Provide the [X, Y] coordinate of the cell's center where the given text is located.  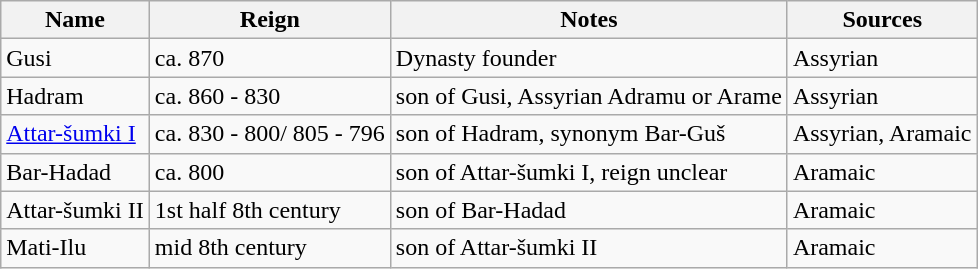
Attar-šumki II [76, 210]
Gusi [76, 58]
son of Gusi, Assyrian Adramu or Arame [588, 96]
son of Attar-šumki I, reign unclear [588, 172]
son of Bar-Hadad [588, 210]
Dynasty founder [588, 58]
ca. 800 [270, 172]
1st half 8th century [270, 210]
ca. 870 [270, 58]
Reign [270, 20]
ca. 830 - 800/ 805 - 796 [270, 134]
Name [76, 20]
ca. 860 - 830 [270, 96]
son of Hadram, synonym Bar-Guš [588, 134]
Notes [588, 20]
son of Attar-šumki II [588, 248]
Assyrian, Aramaic [882, 134]
Hadram [76, 96]
Sources [882, 20]
Attar-šumki I [76, 134]
mid 8th century [270, 248]
Bar-Hadad [76, 172]
Mati-Ilu [76, 248]
